Find where the given text appears and provide that cell's center as (X, Y) coordinate. 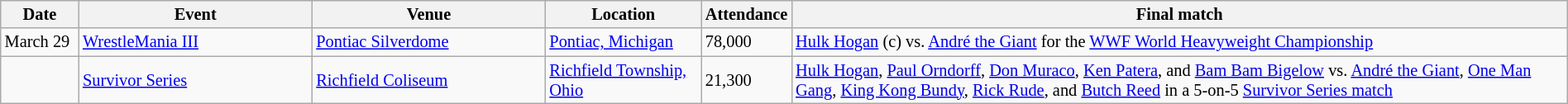
Richfield Coliseum (428, 80)
Pontiac, Michigan (624, 42)
Pontiac Silverdome (428, 42)
21,300 (746, 80)
Date (40, 14)
Final match (1179, 14)
Event (195, 14)
March 29 (40, 42)
Survivor Series (195, 80)
Hulk Hogan (c) vs. André the Giant for the WWF World Heavyweight Championship (1179, 42)
Venue (428, 14)
WrestleMania III (195, 42)
78,000 (746, 42)
Attendance (746, 14)
Location (624, 14)
Richfield Township, Ohio (624, 80)
